Capture the cell that displays the provided text and extract its (X, Y) central coordinate. 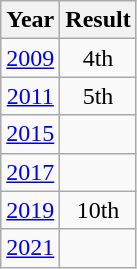
2015 (30, 134)
10th (98, 210)
5th (98, 96)
4th (98, 58)
2019 (30, 210)
Year (30, 20)
2011 (30, 96)
Result (98, 20)
2017 (30, 172)
2009 (30, 58)
2021 (30, 248)
